Detect which cell encompasses the target text, then output its [X, Y] center coordinate. 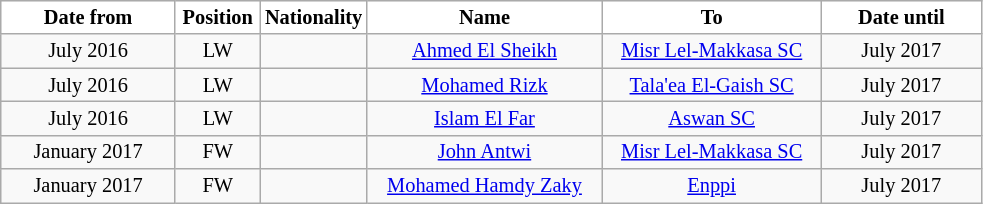
Aswan SC [712, 118]
To [712, 17]
John Antwi [484, 152]
Enppi [712, 186]
Name [484, 17]
Date from [88, 17]
Islam El Far [484, 118]
Tala'ea El-Gaish SC [712, 85]
Position [218, 17]
Nationality [314, 17]
Ahmed El Sheikh [484, 51]
Date until [901, 17]
Mohamed Hamdy Zaky [484, 186]
Mohamed Rizk [484, 85]
